From the cell containing the given text, extract its center point as [X, Y] coordinate. 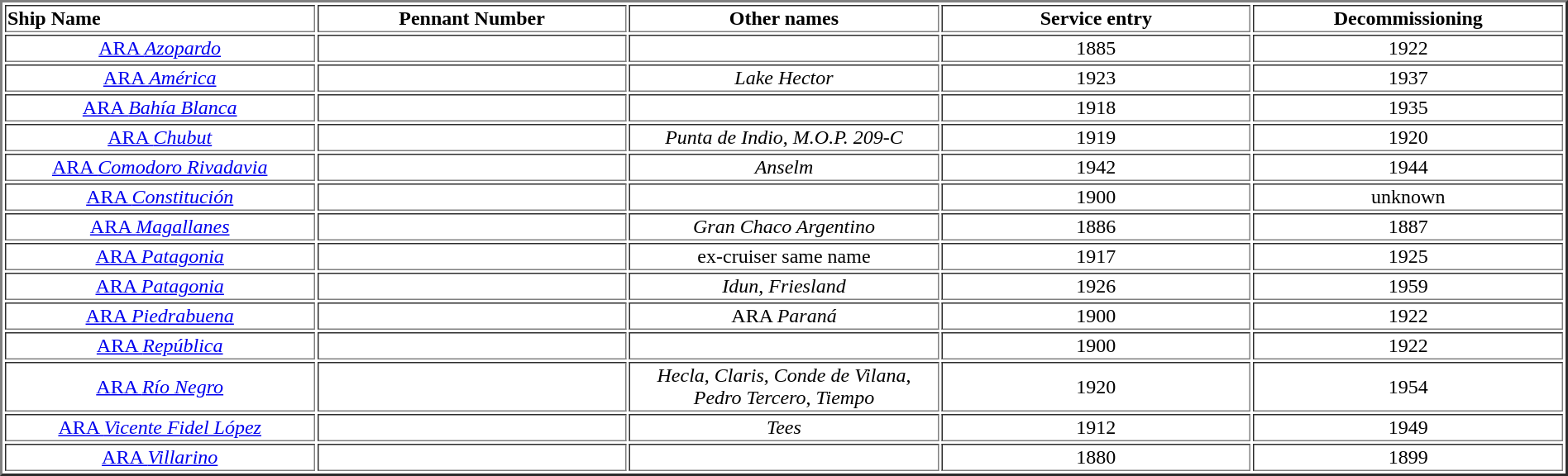
ARA República [160, 345]
ex-cruiser same name [784, 256]
Pennant Number [471, 18]
unknown [1408, 197]
1899 [1408, 458]
Anselm [784, 167]
ARA Bahía Blanca [160, 107]
1918 [1096, 107]
Tees [784, 428]
1919 [1096, 137]
Gran Chaco Argentino [784, 226]
Service entry [1096, 18]
ARA Comodoro Rivadavia [160, 167]
ARA Vicente Fidel López [160, 428]
1887 [1408, 226]
1942 [1096, 167]
1959 [1408, 286]
ARA Azopardo [160, 48]
Other names [784, 18]
ARA Magallanes [160, 226]
Ship Name [160, 18]
1917 [1096, 256]
ARA Chubut [160, 137]
1944 [1408, 167]
ARA Río Negro [160, 387]
1885 [1096, 48]
1925 [1408, 256]
ARA Piedrabuena [160, 316]
1954 [1408, 387]
1880 [1096, 458]
ARA Villarino [160, 458]
1935 [1408, 107]
ARA América [160, 78]
1949 [1408, 428]
Punta de Indio, M.O.P. 209-C [784, 137]
1886 [1096, 226]
Lake Hector [784, 78]
Hecla, Claris, Conde de Vilana, Pedro Tercero, Tiempo [784, 387]
Idun, Friesland [784, 286]
ARA Paraná [784, 316]
1923 [1096, 78]
1912 [1096, 428]
1937 [1408, 78]
ARA Constitución [160, 197]
Decommissioning [1408, 18]
1926 [1096, 286]
